Locate the cell with the specified text and output its [x, y] center coordinate. 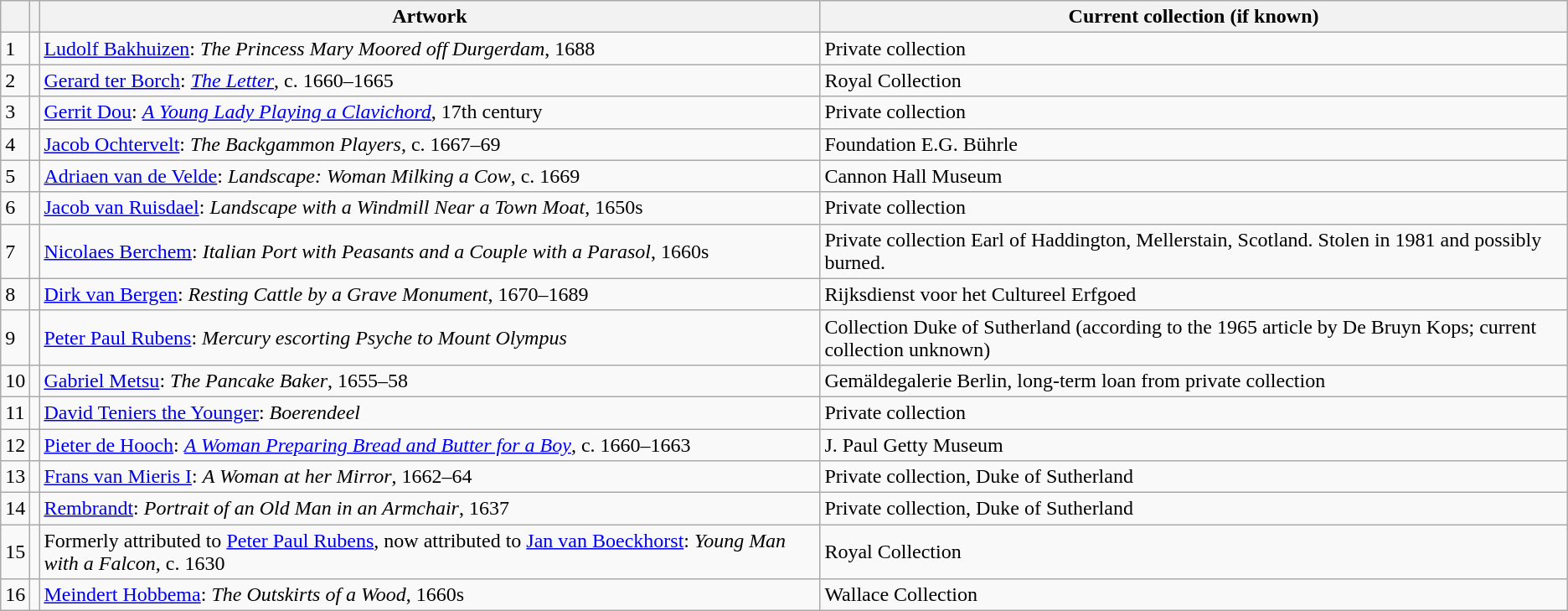
Artwork [430, 17]
Current collection (if known) [1194, 17]
Collection Duke of Sutherland (according to the 1965 article by De Bruyn Kops; current collection unknown) [1194, 337]
1 [15, 49]
12 [15, 445]
Gerrit Dou: A Young Lady Playing a Clavichord, 17th century [430, 112]
15 [15, 551]
Formerly attributed to Peter Paul Rubens, now attributed to Jan van Boeckhorst: Young Man with a Falcon, c. 1630 [430, 551]
9 [15, 337]
2 [15, 80]
Gabriel Metsu: The Pancake Baker, 1655–58 [430, 381]
11 [15, 412]
6 [15, 208]
Meindert Hobbema: The Outskirts of a Wood, 1660s [430, 595]
Cannon Hall Museum [1194, 176]
5 [15, 176]
Wallace Collection [1194, 595]
Dirk van Bergen: Resting Cattle by a Grave Monument, 1670–1689 [430, 294]
J. Paul Getty Museum [1194, 445]
3 [15, 112]
Ludolf Bakhuizen: The Princess Mary Moored off Durgerdam, 1688 [430, 49]
13 [15, 477]
Private collection Earl of Haddington, Mellerstain, Scotland. Stolen in 1981 and possibly burned. [1194, 251]
David Teniers the Younger: Boerendeel [430, 412]
10 [15, 381]
8 [15, 294]
Jacob Ochtervelt: The Backgammon Players, c. 1667–69 [430, 144]
Rijksdienst voor het Cultureel Erfgoed [1194, 294]
Peter Paul Rubens: Mercury escorting Psyche to Mount Olympus [430, 337]
Foundation E.G. Bührle [1194, 144]
4 [15, 144]
Frans van Mieris I: A Woman at her Mirror, 1662–64 [430, 477]
Adriaen van de Velde: Landscape: Woman Milking a Cow, c. 1669 [430, 176]
Rembrandt: Portrait of an Old Man in an Armchair, 1637 [430, 509]
Nicolaes Berchem: Italian Port with Peasants and a Couple with a Parasol, 1660s [430, 251]
Gemäldegalerie Berlin, long-term loan from private collection [1194, 381]
7 [15, 251]
Jacob van Ruisdael: Landscape with a Windmill Near a Town Moat, 1650s [430, 208]
16 [15, 595]
Gerard ter Borch: The Letter, c. 1660–1665 [430, 80]
Pieter de Hooch: A Woman Preparing Bread and Butter for a Boy, c. 1660–1663 [430, 445]
14 [15, 509]
